For the text-containing cell, return its midpoint in (x, y) coordinate format. 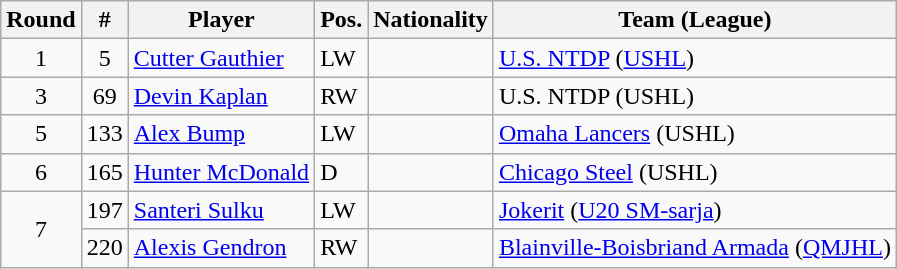
3 (41, 96)
Player (221, 20)
Devin Kaplan (221, 96)
D (342, 172)
165 (104, 172)
Nationality (431, 20)
Cutter Gauthier (221, 58)
Alex Bump (221, 134)
1 (41, 58)
197 (104, 210)
Round (41, 20)
# (104, 20)
220 (104, 248)
Team (League) (694, 20)
Santeri Sulku (221, 210)
Jokerit (U20 SM-sarja) (694, 210)
6 (41, 172)
Omaha Lancers (USHL) (694, 134)
69 (104, 96)
Alexis Gendron (221, 248)
133 (104, 134)
Chicago Steel (USHL) (694, 172)
7 (41, 229)
Blainville-Boisbriand Armada (QMJHL) (694, 248)
Pos. (342, 20)
Hunter McDonald (221, 172)
